Pinpoint the cell where the given text exists, returning its (X, Y) midpoint coordinate. 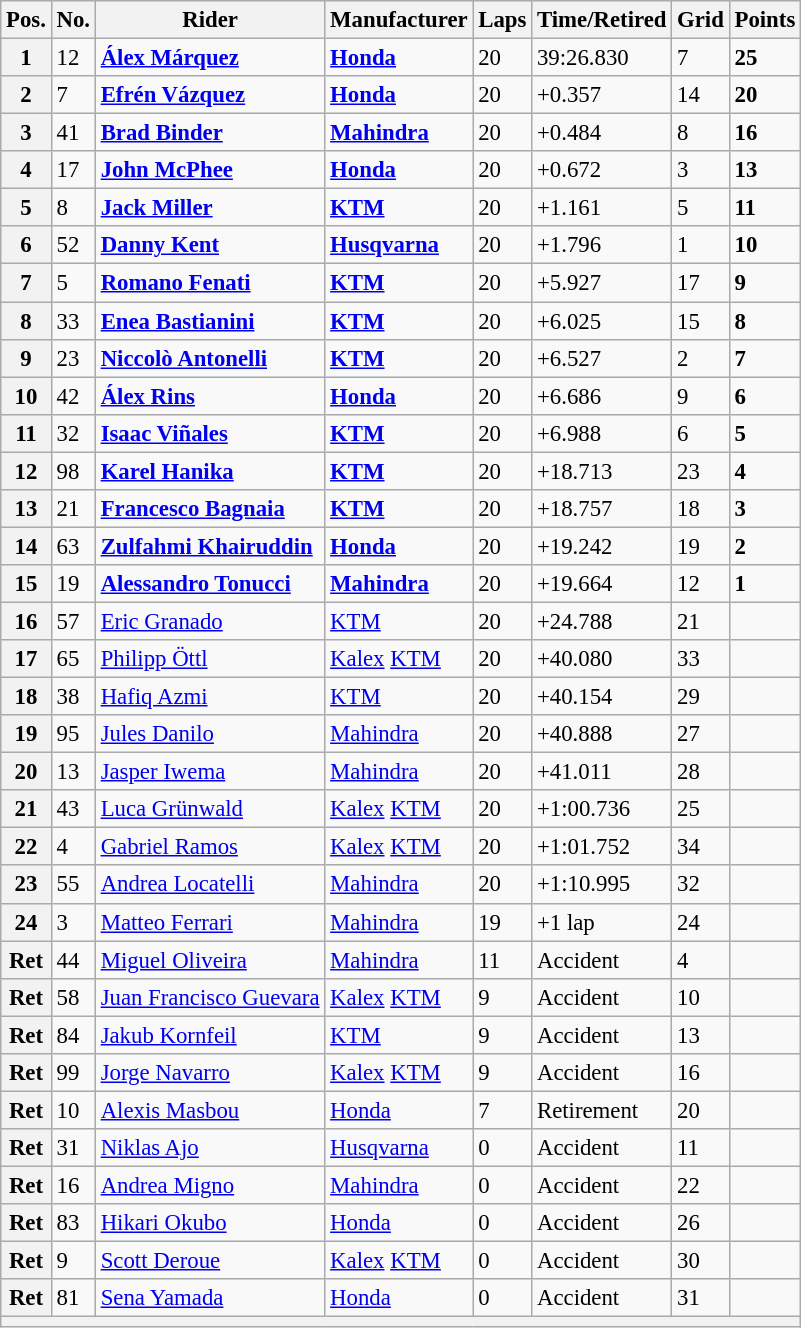
+18.757 (602, 509)
Álex Márquez (210, 58)
Jakub Kornfeil (210, 1035)
58 (73, 997)
Laps (502, 20)
+24.788 (602, 621)
Danny Kent (210, 245)
39:26.830 (602, 58)
81 (73, 1298)
63 (73, 546)
Andrea Migno (210, 1185)
Pos. (26, 20)
Niccolò Antonelli (210, 358)
34 (700, 847)
27 (700, 734)
29 (700, 697)
Time/Retired (602, 20)
Isaac Viñales (210, 433)
Matteo Ferrari (210, 922)
98 (73, 471)
Niklas Ajo (210, 1148)
+0.357 (602, 95)
+18.713 (602, 471)
Efrén Vázquez (210, 95)
44 (73, 960)
Alessandro Tonucci (210, 584)
+6.988 (602, 433)
55 (73, 885)
+40.154 (602, 697)
+1:00.736 (602, 809)
+19.242 (602, 546)
Alexis Masbou (210, 1110)
Hafiq Azmi (210, 697)
30 (700, 1261)
Romano Fenati (210, 283)
Enea Bastianini (210, 321)
+0.672 (602, 170)
Points (764, 20)
+1.161 (602, 208)
84 (73, 1035)
Andrea Locatelli (210, 885)
+6.527 (602, 358)
Juan Francisco Guevara (210, 997)
Francesco Bagnaia (210, 509)
Jorge Navarro (210, 1073)
26 (700, 1223)
Sena Yamada (210, 1298)
+19.664 (602, 584)
+6.025 (602, 321)
43 (73, 809)
57 (73, 621)
+5.927 (602, 283)
Scott Deroue (210, 1261)
+1 lap (602, 922)
Álex Rins (210, 396)
+6.686 (602, 396)
42 (73, 396)
65 (73, 659)
+1.796 (602, 245)
+1:01.752 (602, 847)
Eric Granado (210, 621)
+40.888 (602, 734)
Hikari Okubo (210, 1223)
41 (73, 133)
+41.011 (602, 772)
Miguel Oliveira (210, 960)
Brad Binder (210, 133)
+1:10.995 (602, 885)
Zulfahmi Khairuddin (210, 546)
+40.080 (602, 659)
Philipp Öttl (210, 659)
Retirement (602, 1110)
Jasper Iwema (210, 772)
+0.484 (602, 133)
No. (73, 20)
Jack Miller (210, 208)
Luca Grünwald (210, 809)
Rider (210, 20)
38 (73, 697)
95 (73, 734)
Karel Hanika (210, 471)
52 (73, 245)
Jules Danilo (210, 734)
Gabriel Ramos (210, 847)
Manufacturer (399, 20)
28 (700, 772)
83 (73, 1223)
99 (73, 1073)
Grid (700, 20)
John McPhee (210, 170)
